Detect which cell encompasses the target text, then output its [x, y] center coordinate. 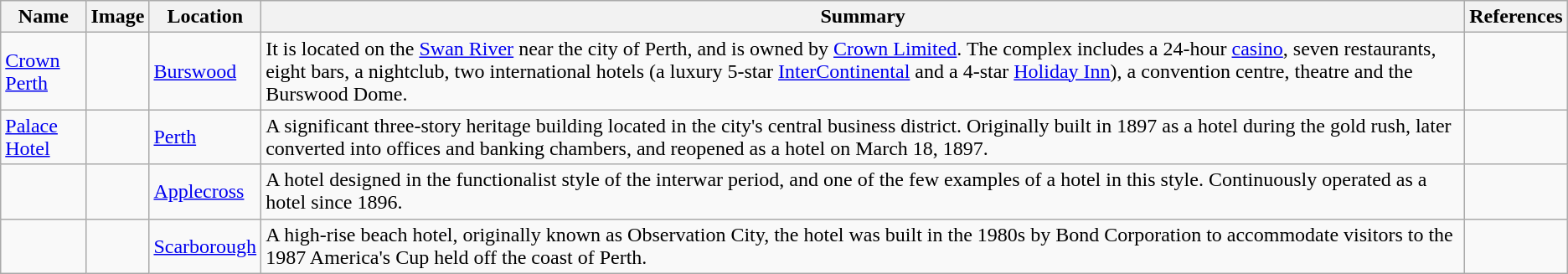
Palace Hotel [44, 137]
Summary [863, 17]
Perth [205, 137]
Name [44, 17]
References [1516, 17]
Scarborough [205, 246]
Crown Perth [44, 71]
Burswood [205, 71]
Image [117, 17]
Applecross [205, 191]
Location [205, 17]
